Return the (X, Y) coordinate for the center point of the cell that contains the specified text.  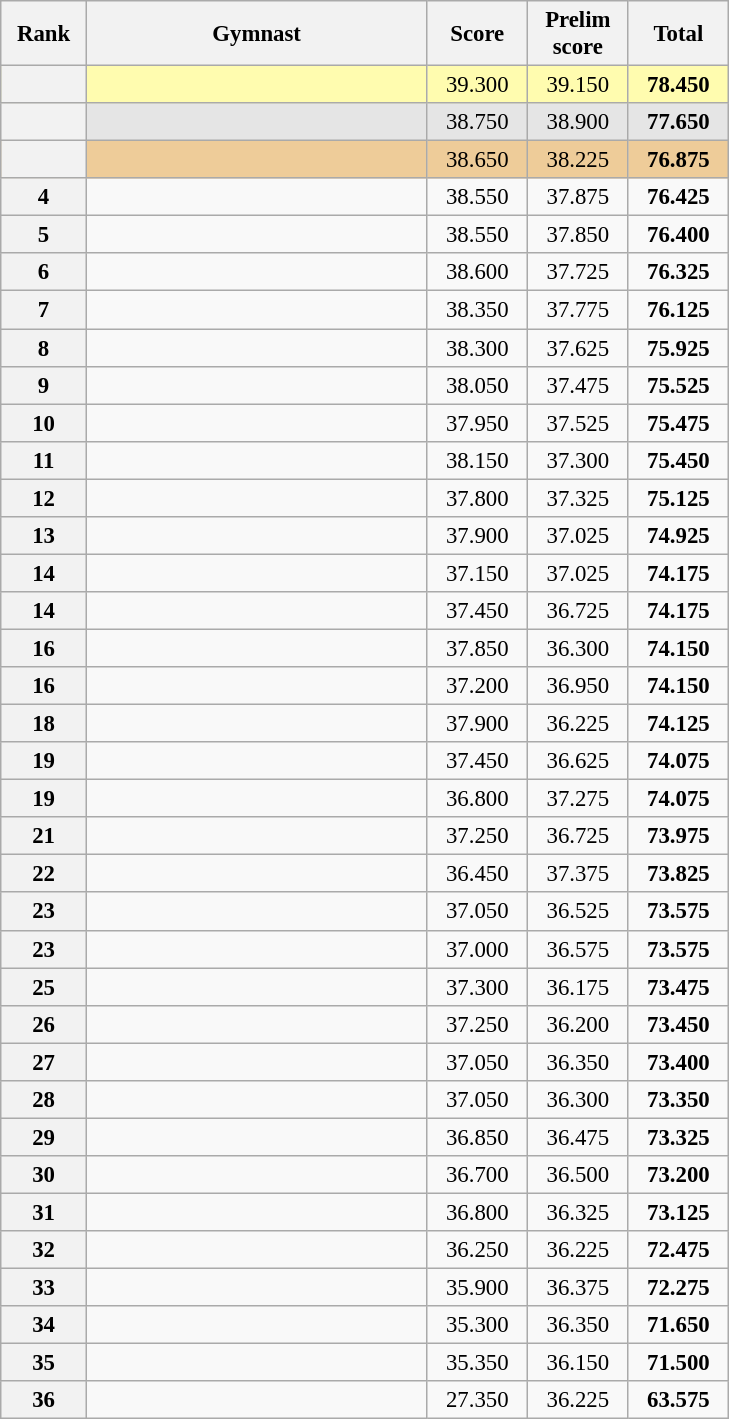
4 (44, 197)
22 (44, 874)
Total (678, 34)
38.050 (478, 385)
Gymnast (256, 34)
36.525 (578, 912)
73.400 (678, 1062)
38.300 (478, 348)
21 (44, 836)
36.250 (478, 1250)
7 (44, 310)
73.825 (678, 874)
73.350 (678, 1100)
36.575 (578, 949)
Rank (44, 34)
37.525 (578, 423)
36.325 (578, 1212)
75.475 (678, 423)
27.350 (478, 1400)
13 (44, 536)
75.450 (678, 460)
76.425 (678, 197)
36.375 (578, 1288)
38.350 (478, 310)
73.125 (678, 1212)
35.900 (478, 1288)
73.975 (678, 836)
75.125 (678, 498)
6 (44, 273)
37.275 (578, 799)
38.750 (478, 122)
34 (44, 1325)
30 (44, 1175)
36.625 (578, 761)
37.875 (578, 197)
72.475 (678, 1250)
72.275 (678, 1288)
38.225 (578, 160)
8 (44, 348)
78.450 (678, 85)
77.650 (678, 122)
5 (44, 235)
36 (44, 1400)
38.600 (478, 273)
38.150 (478, 460)
71.650 (678, 1325)
37.000 (478, 949)
76.325 (678, 273)
37.950 (478, 423)
73.475 (678, 987)
35.350 (478, 1363)
31 (44, 1212)
36.700 (478, 1175)
37.625 (578, 348)
37.200 (478, 686)
39.300 (478, 85)
35 (44, 1363)
38.900 (578, 122)
35.300 (478, 1325)
28 (44, 1100)
36.200 (578, 1024)
36.950 (578, 686)
12 (44, 498)
37.775 (578, 310)
37.800 (478, 498)
37.475 (578, 385)
37.325 (578, 498)
37.150 (478, 573)
38.650 (478, 160)
74.925 (678, 536)
75.925 (678, 348)
73.450 (678, 1024)
9 (44, 385)
76.400 (678, 235)
63.575 (678, 1400)
33 (44, 1288)
71.500 (678, 1363)
73.325 (678, 1137)
36.475 (578, 1137)
32 (44, 1250)
Prelim score (578, 34)
36.500 (578, 1175)
25 (44, 987)
37.375 (578, 874)
Score (478, 34)
36.150 (578, 1363)
27 (44, 1062)
76.125 (678, 310)
74.125 (678, 724)
36.450 (478, 874)
11 (44, 460)
26 (44, 1024)
36.850 (478, 1137)
29 (44, 1137)
75.525 (678, 385)
39.150 (578, 85)
18 (44, 724)
10 (44, 423)
37.725 (578, 273)
76.875 (678, 160)
73.200 (678, 1175)
36.175 (578, 987)
